Determine the [X, Y] coordinate at the center of the cell enclosing the given text.  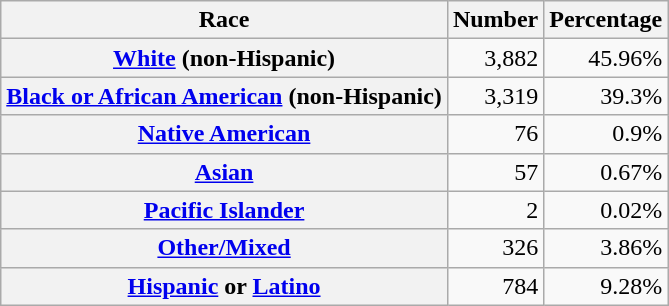
9.28% [606, 286]
Race [224, 20]
Other/Mixed [224, 248]
Hispanic or Latino [224, 286]
Asian [224, 172]
45.96% [606, 58]
326 [495, 248]
3.86% [606, 248]
0.67% [606, 172]
39.3% [606, 96]
Native American [224, 134]
3,319 [495, 96]
57 [495, 172]
76 [495, 134]
0.9% [606, 134]
Percentage [606, 20]
784 [495, 286]
Pacific Islander [224, 210]
White (non-Hispanic) [224, 58]
0.02% [606, 210]
2 [495, 210]
Number [495, 20]
Black or African American (non-Hispanic) [224, 96]
3,882 [495, 58]
